Pinpoint the cell where the given text exists, returning its [X, Y] midpoint coordinate. 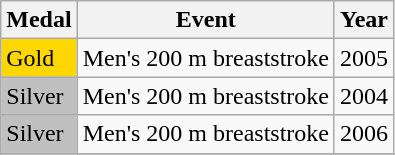
Year [364, 20]
2005 [364, 58]
Gold [39, 58]
Medal [39, 20]
2004 [364, 96]
2006 [364, 134]
Event [206, 20]
